Determine the [x, y] coordinate at the center of the cell enclosing the given text.  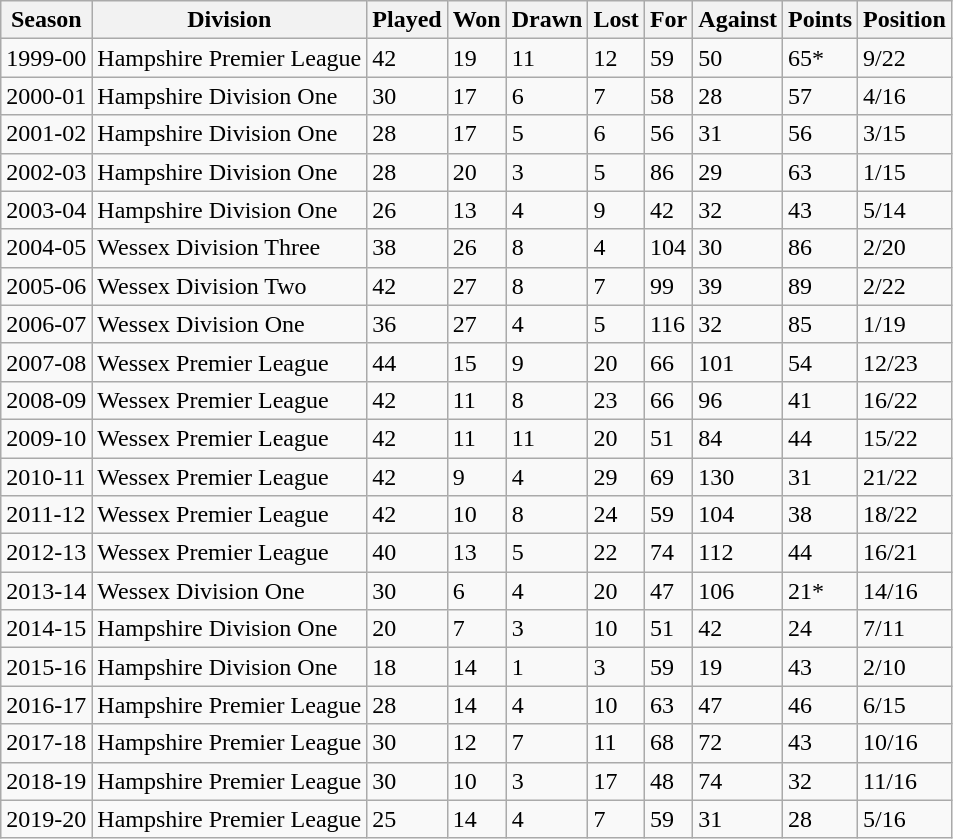
For [668, 20]
2002-03 [46, 172]
2010-11 [46, 477]
46 [820, 705]
Season [46, 20]
22 [616, 553]
23 [616, 400]
11/16 [905, 781]
5/14 [905, 210]
101 [738, 362]
2019-20 [46, 819]
2007-08 [46, 362]
50 [738, 58]
7/11 [905, 629]
57 [820, 96]
89 [820, 286]
16/21 [905, 553]
2017-18 [46, 743]
58 [668, 96]
2015-16 [46, 667]
2/22 [905, 286]
85 [820, 324]
106 [738, 591]
68 [668, 743]
Played [407, 20]
25 [407, 819]
9/22 [905, 58]
10/16 [905, 743]
2001-02 [46, 134]
Wessex Division Two [230, 286]
41 [820, 400]
2/10 [905, 667]
2/20 [905, 248]
84 [738, 438]
2016-17 [46, 705]
2004-05 [46, 248]
2018-19 [46, 781]
65* [820, 58]
1999-00 [46, 58]
Points [820, 20]
2014-15 [46, 629]
99 [668, 286]
39 [738, 286]
1/15 [905, 172]
2006-07 [46, 324]
116 [668, 324]
18/22 [905, 515]
2009-10 [46, 438]
2008-09 [46, 400]
2012-13 [46, 553]
Lost [616, 20]
112 [738, 553]
36 [407, 324]
130 [738, 477]
1 [547, 667]
15 [476, 362]
Wessex Division Three [230, 248]
15/22 [905, 438]
16/22 [905, 400]
40 [407, 553]
2005-06 [46, 286]
18 [407, 667]
Position [905, 20]
21/22 [905, 477]
Against [738, 20]
Drawn [547, 20]
2011-12 [46, 515]
21* [820, 591]
Won [476, 20]
2003-04 [46, 210]
12/23 [905, 362]
5/16 [905, 819]
96 [738, 400]
14/16 [905, 591]
Division [230, 20]
69 [668, 477]
2000-01 [46, 96]
6/15 [905, 705]
4/16 [905, 96]
2013-14 [46, 591]
1/19 [905, 324]
48 [668, 781]
3/15 [905, 134]
72 [738, 743]
54 [820, 362]
